Detect which cell encompasses the target text, then output its [x, y] center coordinate. 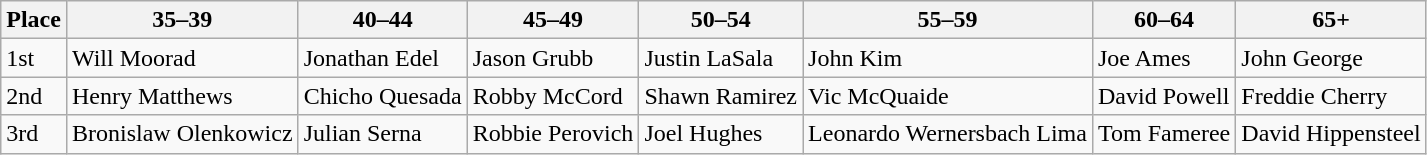
David Hippensteel [1331, 134]
David Powell [1164, 96]
Jason Grubb [553, 58]
Henry Matthews [182, 96]
Bronislaw Olenkowicz [182, 134]
65+ [1331, 20]
Will Moorad [182, 58]
Freddie Cherry [1331, 96]
50–54 [721, 20]
1st [34, 58]
Chicho Quesada [382, 96]
Tom Fameree [1164, 134]
Julian Serna [382, 134]
Vic McQuaide [948, 96]
2nd [34, 96]
Shawn Ramirez [721, 96]
45–49 [553, 20]
3rd [34, 134]
Justin LaSala [721, 58]
Leonardo Wernersbach Lima [948, 134]
Joe Ames [1164, 58]
Robby McCord [553, 96]
60–64 [1164, 20]
Joel Hughes [721, 134]
Jonathan Edel [382, 58]
55–59 [948, 20]
35–39 [182, 20]
40–44 [382, 20]
John Kim [948, 58]
Place [34, 20]
Robbie Perovich [553, 134]
John George [1331, 58]
